Pinpoint the cell where the given text exists, returning its (x, y) midpoint coordinate. 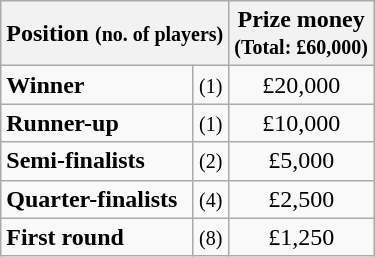
Position (no. of players) (115, 34)
Winner (97, 85)
£20,000 (302, 85)
(4) (211, 199)
£2,500 (302, 199)
Quarter-finalists (97, 199)
Runner-up (97, 123)
£10,000 (302, 123)
£5,000 (302, 161)
Semi-finalists (97, 161)
(8) (211, 237)
First round (97, 237)
Prize money(Total: £60,000) (302, 34)
(2) (211, 161)
£1,250 (302, 237)
